Locate the cell with the specified text and output its (x, y) center coordinate. 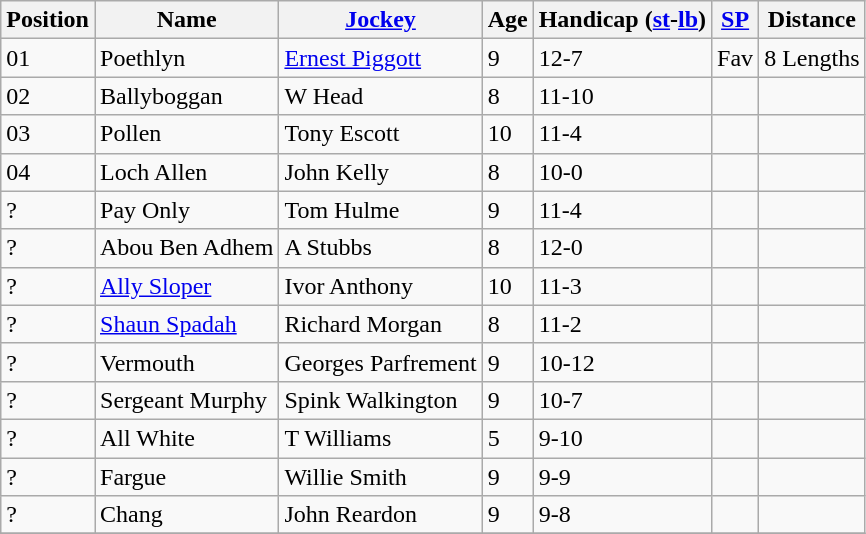
Richard Morgan (380, 324)
Age (508, 20)
Fargue (186, 477)
11-2 (622, 324)
Sergeant Murphy (186, 400)
Shaun Spadah (186, 324)
9-8 (622, 515)
9-10 (622, 438)
5 (508, 438)
11-3 (622, 286)
Vermouth (186, 362)
Willie Smith (380, 477)
John Reardon (380, 515)
Name (186, 20)
03 (48, 134)
10-12 (622, 362)
Poethlyn (186, 58)
John Kelly (380, 172)
Pollen (186, 134)
Loch Allen (186, 172)
Fav (736, 58)
W Head (380, 96)
Tony Escott (380, 134)
Chang (186, 515)
Spink Walkington (380, 400)
Georges Parfrement (380, 362)
11-10 (622, 96)
Ballyboggan (186, 96)
9-9 (622, 477)
12-0 (622, 248)
Pay Only (186, 210)
Ally Sloper (186, 286)
Ernest Piggott (380, 58)
Abou Ben Adhem (186, 248)
12-7 (622, 58)
01 (48, 58)
Tom Hulme (380, 210)
SP (736, 20)
T Williams (380, 438)
04 (48, 172)
10-0 (622, 172)
02 (48, 96)
Jockey (380, 20)
Position (48, 20)
Ivor Anthony (380, 286)
Handicap (st-lb) (622, 20)
All White (186, 438)
A Stubbs (380, 248)
Distance (812, 20)
10-7 (622, 400)
8 Lengths (812, 58)
